Return (X, Y) of the center of cell containing provided text 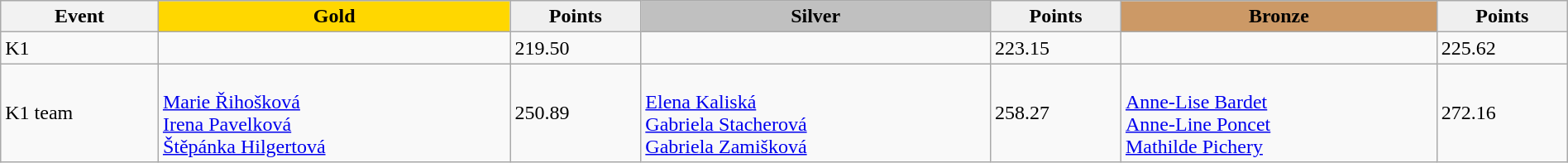
250.89 (576, 113)
Marie ŘihoškováIrena PavelkováŠtěpánka Hilgertová (334, 113)
223.15 (1056, 48)
Gold (334, 17)
Anne-Lise BardetAnne-Line PoncetMathilde Pichery (1279, 113)
258.27 (1056, 113)
Elena KaliskáGabriela StacherováGabriela Zamišková (815, 113)
225.62 (1502, 48)
Silver (815, 17)
Event (79, 17)
272.16 (1502, 113)
K1 team (79, 113)
219.50 (576, 48)
Bronze (1279, 17)
K1 (79, 48)
